Detect which cell encompasses the target text, then output its [x, y] center coordinate. 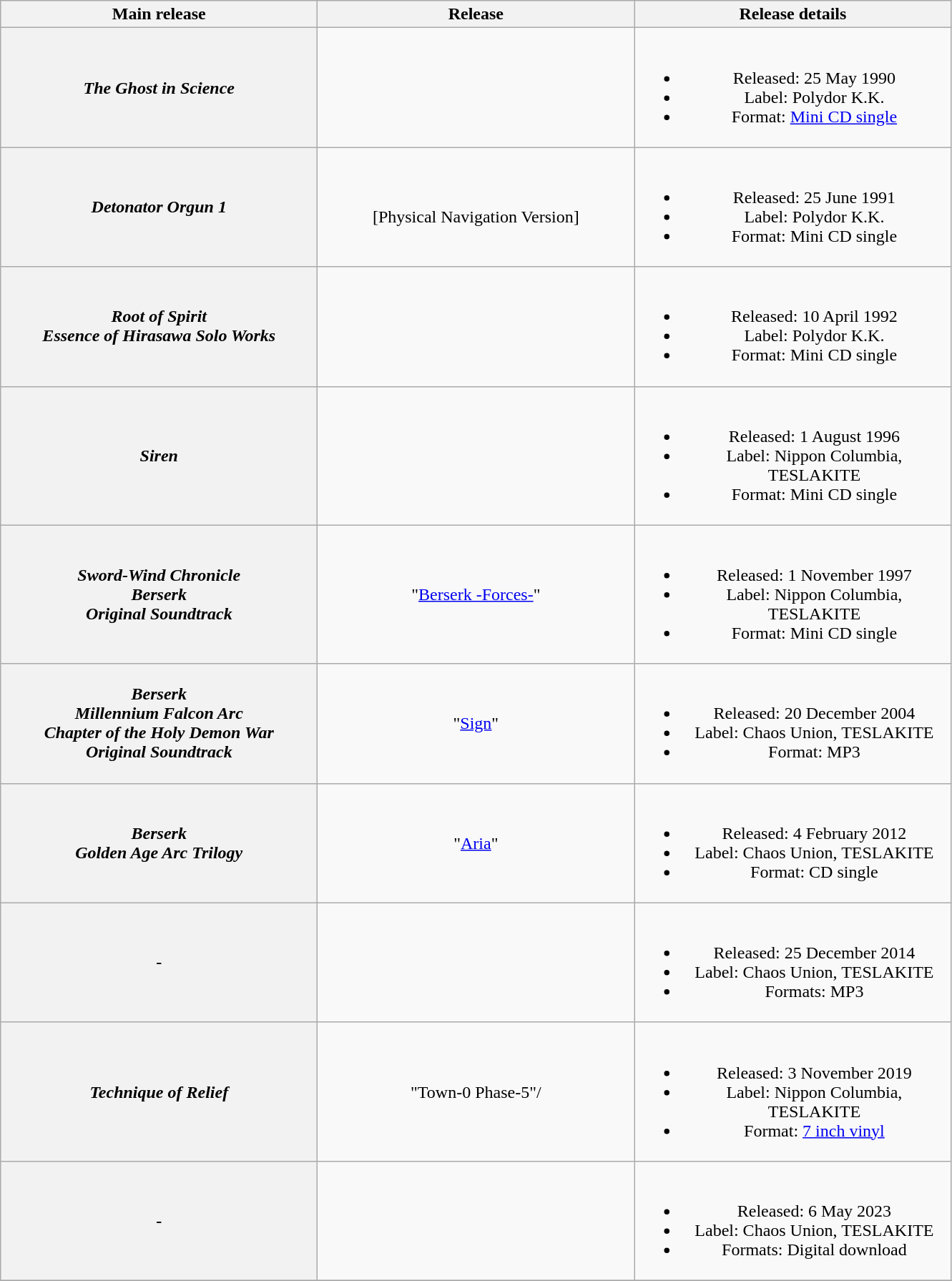
Release [476, 14]
BerserkGolden Age Arc Trilogy [159, 843]
"Sign" [476, 724]
BerserkMillennium Falcon ArcChapter of the Holy Demon WarOriginal Soundtrack [159, 724]
Detonator Orgun 1 [159, 207]
Released: 1 November 1997Label: Nippon Columbia, TESLAKITEFormat: Mini CD single [792, 594]
Sword-Wind ChronicleBerserkOriginal Soundtrack [159, 594]
Root of SpiritEssence of Hirasawa Solo Works [159, 326]
The Ghost in Science [159, 87]
"Aria" [476, 843]
Released: 4 February 2012Label: Chaos Union, TESLAKITEFormat: CD single [792, 843]
Released: 20 December 2004Label: Chaos Union, TESLAKITEFormat: MP3 [792, 724]
Released: 25 June 1991Label: Polydor K.K.Format: Mini CD single [792, 207]
Released: 1 August 1996Label: Nippon Columbia, TESLAKITEFormat: Mini CD single [792, 456]
Main release [159, 14]
Released: 25 May 1990Label: Polydor K.K.Format: Mini CD single [792, 87]
"Berserk -Forces-" [476, 594]
Released: 10 April 1992Label: Polydor K.K.Format: Mini CD single [792, 326]
Released: 25 December 2014Label: Chaos Union, TESLAKITEFormats: MP3 [792, 963]
"Town-0 Phase-5"/ [476, 1091]
Siren [159, 456]
Released: 3 November 2019Label: Nippon Columbia, TESLAKITEFormat: 7 inch vinyl [792, 1091]
Technique of Relief [159, 1091]
Release details [792, 14]
Released: 6 May 2023Label: Chaos Union, TESLAKITEFormats: Digital download [792, 1220]
[Physical Navigation Version] [476, 207]
